Extract the [x, y] coordinate from the center of the cell holding the provided text.  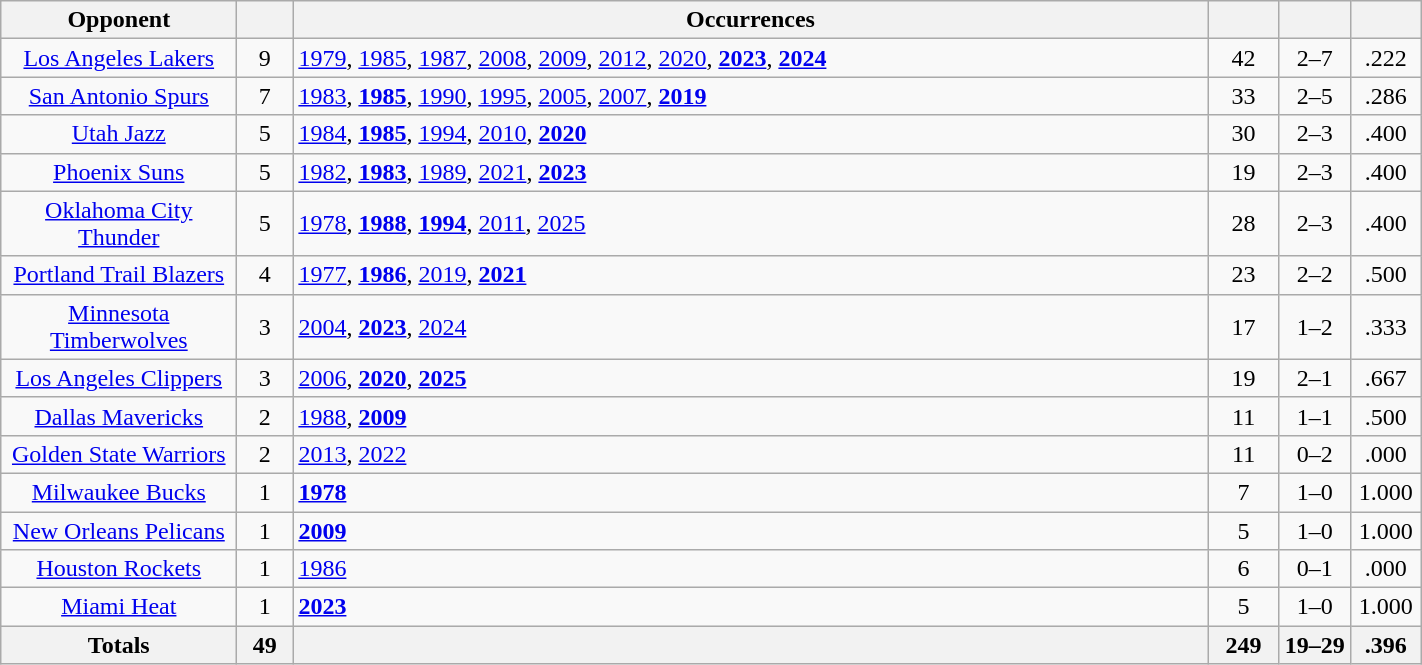
2023 [750, 607]
1978, 1988, 1994, 2011, 2025 [750, 224]
1982, 1983, 1989, 2021, 2023 [750, 172]
Oklahoma City Thunder [119, 224]
1986 [750, 569]
2004, 2023, 2024 [750, 326]
30 [1244, 134]
2013, 2022 [750, 454]
1979, 1985, 1987, 2008, 2009, 2012, 2020, 2023, 2024 [750, 58]
9 [265, 58]
1988, 2009 [750, 416]
Occurrences [750, 20]
42 [1244, 58]
2–2 [1314, 275]
Totals [119, 645]
1–2 [1314, 326]
Opponent [119, 20]
6 [1244, 569]
Los Angeles Lakers [119, 58]
2006, 2020, 2025 [750, 378]
2–1 [1314, 378]
Miami Heat [119, 607]
1–1 [1314, 416]
1983, 1985, 1990, 1995, 2005, 2007, 2019 [750, 96]
17 [1244, 326]
Houston Rockets [119, 569]
19–29 [1314, 645]
Los Angeles Clippers [119, 378]
2009 [750, 531]
1977, 1986, 2019, 2021 [750, 275]
.667 [1386, 378]
249 [1244, 645]
.333 [1386, 326]
Milwaukee Bucks [119, 492]
.222 [1386, 58]
San Antonio Spurs [119, 96]
Utah Jazz [119, 134]
Portland Trail Blazers [119, 275]
0–1 [1314, 569]
Minnesota Timberwolves [119, 326]
4 [265, 275]
.396 [1386, 645]
1978 [750, 492]
33 [1244, 96]
2–7 [1314, 58]
Golden State Warriors [119, 454]
1984, 1985, 1994, 2010, 2020 [750, 134]
28 [1244, 224]
New Orleans Pelicans [119, 531]
23 [1244, 275]
0–2 [1314, 454]
2–5 [1314, 96]
49 [265, 645]
Dallas Mavericks [119, 416]
Phoenix Suns [119, 172]
.286 [1386, 96]
